Return [x, y] of the center of cell containing provided text 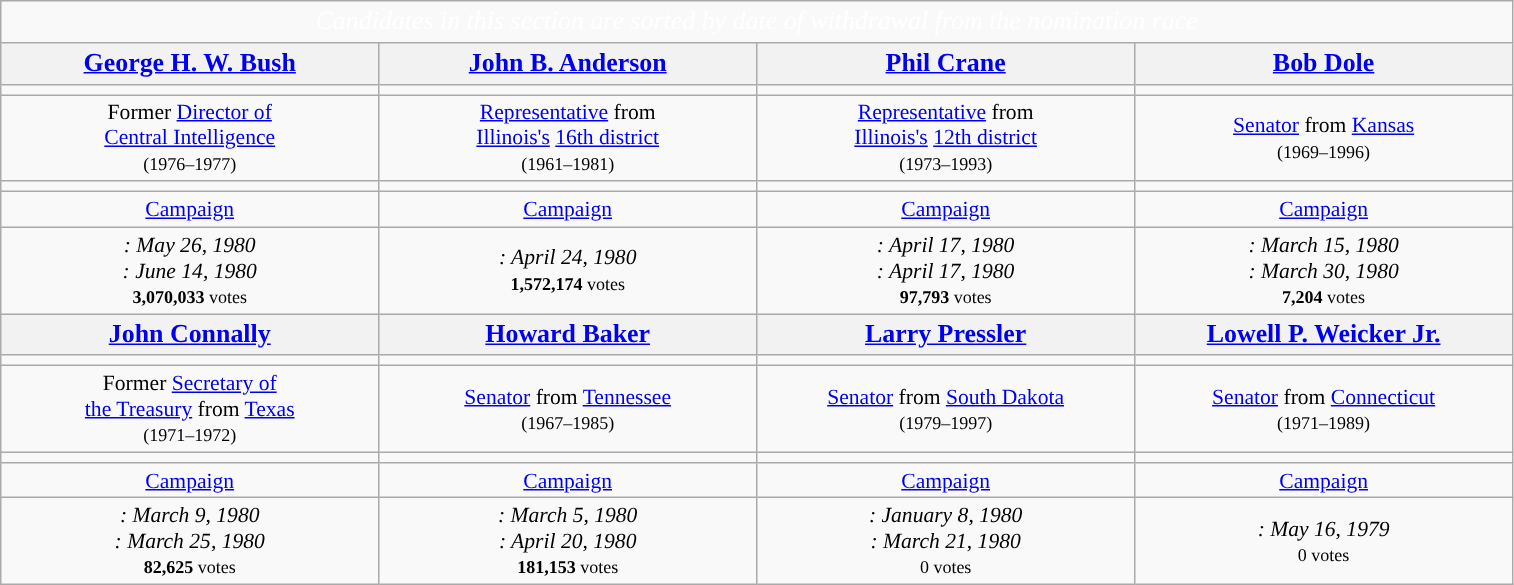
Candidates in this section are sorted by date of withdrawal from the nomination race [757, 22]
: March 15, 1980: March 30, 19807,204 votes [1324, 270]
Senator from Connecticut(1971–1989) [1324, 410]
Representative fromIllinois's 16th district(1961–1981) [568, 138]
Phil Crane [946, 64]
: April 24, 19801,572,174 votes [568, 270]
: May 26, 1980: June 14, 19803,070,033 votes [190, 270]
Former Director ofCentral Intelligence(1976–1977) [190, 138]
Senator from South Dakota(1979–1997) [946, 410]
: March 5, 1980: April 20, 1980181,153 votes [568, 542]
Representative fromIllinois's 12th district(1973–1993) [946, 138]
Lowell P. Weicker Jr. [1324, 335]
Senator from Kansas(1969–1996) [1324, 138]
: April 17, 1980: April 17, 198097,793 votes [946, 270]
Bob Dole [1324, 64]
Larry Pressler [946, 335]
John Connally [190, 335]
: March 9, 1980: March 25, 198082,625 votes [190, 542]
Howard Baker [568, 335]
: May 16, 19790 votes [1324, 542]
: January 8, 1980: March 21, 19800 votes [946, 542]
John B. Anderson [568, 64]
George H. W. Bush [190, 64]
Senator from Tennessee(1967–1985) [568, 410]
Former Secretary ofthe Treasury from Texas(1971–1972) [190, 410]
